Return (x, y) of the center of cell containing provided text 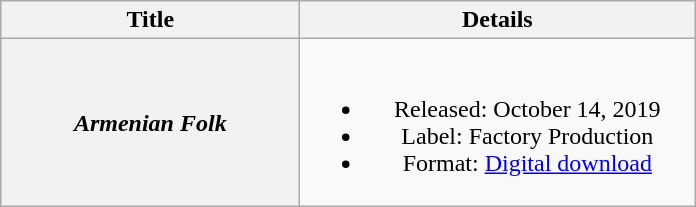
Title (150, 20)
Details (498, 20)
Released: October 14, 2019Label: Factory ProductionFormat: Digital download (498, 122)
Armenian Folk (150, 122)
